Determine the (X, Y) coordinate at the center of the cell enclosing the given text.  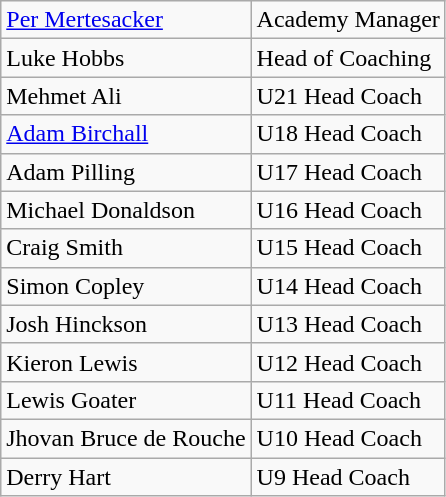
Academy Manager (348, 20)
Luke Hobbs (126, 58)
U16 Head Coach (348, 210)
Mehmet Ali (126, 96)
Josh Hinckson (126, 324)
Kieron Lewis (126, 362)
Head of Coaching (348, 58)
U14 Head Coach (348, 286)
U12 Head Coach (348, 362)
U9 Head Coach (348, 477)
U11 Head Coach (348, 400)
U18 Head Coach (348, 134)
U17 Head Coach (348, 172)
Jhovan Bruce de Rouche (126, 438)
Adam Birchall (126, 134)
Craig Smith (126, 248)
U10 Head Coach (348, 438)
Derry Hart (126, 477)
Michael Donaldson (126, 210)
Adam Pilling (126, 172)
Lewis Goater (126, 400)
U13 Head Coach (348, 324)
Per Mertesacker (126, 20)
U15 Head Coach (348, 248)
Simon Copley (126, 286)
U21 Head Coach (348, 96)
